Return (X, Y) of the center of cell containing provided text 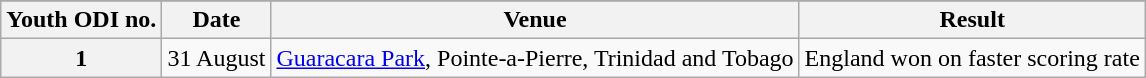
31 August (216, 58)
Date (216, 20)
Guaracara Park, Pointe-a-Pierre, Trinidad and Tobago (535, 58)
1 (82, 58)
England won on faster scoring rate (972, 58)
Youth ODI no. (82, 20)
Result (972, 20)
Venue (535, 20)
